Return the [x, y] coordinate for the center point of the cell that contains the specified text.  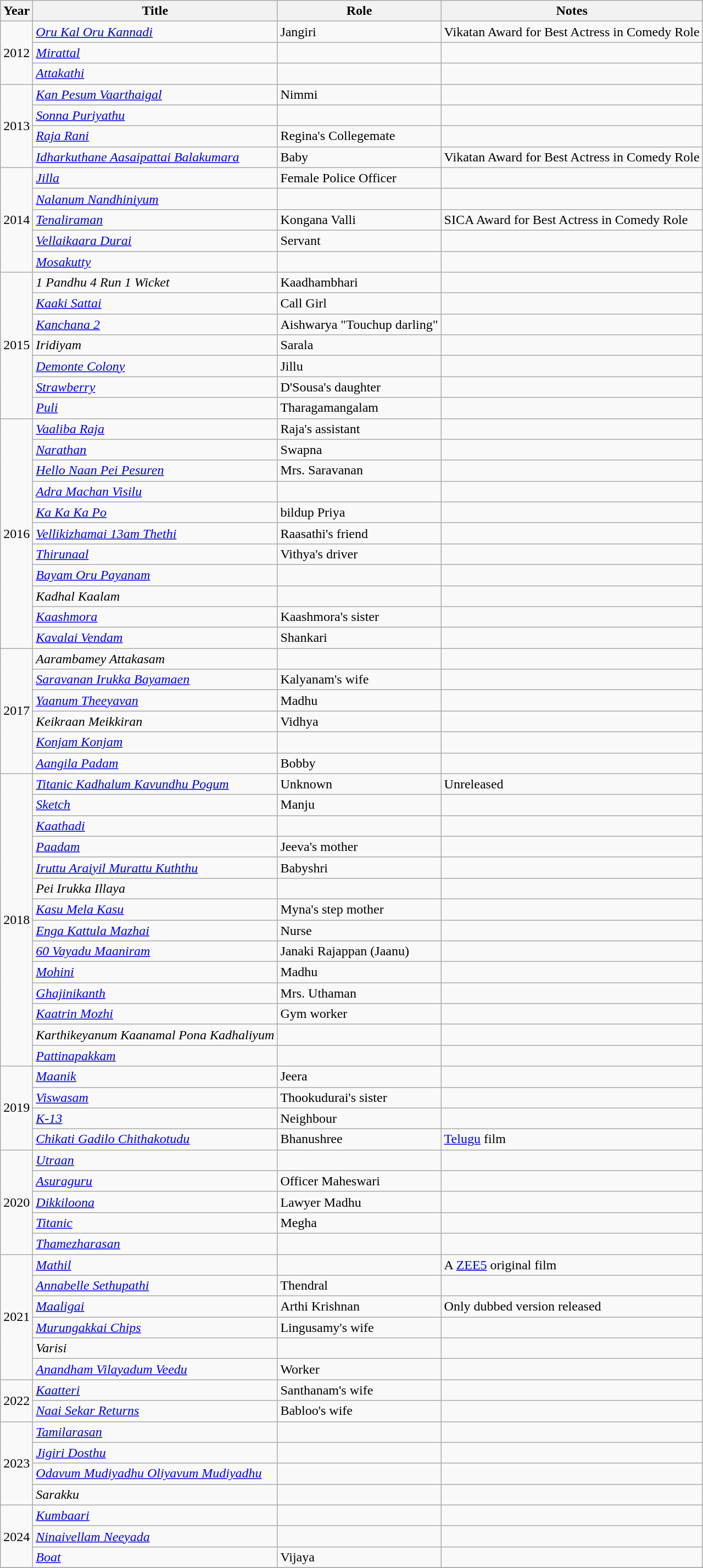
Kaatteri [155, 1390]
Officer Maheswari [359, 1181]
Mirattal [155, 53]
Mosakutty [155, 262]
Idharkuthane Aasaipattai Balakumara [155, 157]
Iridiyam [155, 345]
Nalanum Nandhiniyum [155, 199]
Mrs. Saravanan [359, 471]
Boat [155, 1557]
Mrs. Uthaman [359, 993]
Bobby [359, 763]
Bayam Oru Payanam [155, 575]
Megha [359, 1223]
Hello Naan Pei Pesuren [155, 471]
Year [16, 11]
Only dubbed version released [572, 1307]
Iruttu Araiyil Murattu Kuththu [155, 867]
Jangiri [359, 32]
Chikati Gadilo Chithakotudu [155, 1139]
Kalyanam's wife [359, 680]
Ghajinikanth [155, 993]
2012 [16, 53]
Annabelle Sethupathi [155, 1286]
Paadam [155, 847]
Naai Sekar Returns [155, 1411]
Vijaya [359, 1557]
Raja's assistant [359, 429]
Maaligai [155, 1307]
1 Pandhu 4 Run 1 Wicket [155, 283]
A ZEE5 original film [572, 1264]
Santhanam's wife [359, 1390]
Lingusamy's wife [359, 1328]
Sketch [155, 805]
Aarambamey Attakasam [155, 659]
Manju [359, 805]
Babyshri [359, 867]
Vellikizhamai 13am Thethi [155, 533]
Ka Ka Ka Po [155, 512]
Aangila Padam [155, 763]
Odavum Mudiyadhu Oliyavum Mudiyadhu [155, 1474]
2019 [16, 1108]
Anandham Vilayadum Veedu [155, 1369]
Kongana Valli [359, 220]
Kavalai Vendam [155, 638]
Bhanushree [359, 1139]
Tharagamangalam [359, 408]
Raasathi's friend [359, 533]
2014 [16, 220]
Tamilarasan [155, 1432]
Arthi Krishnan [359, 1307]
Role [359, 11]
2018 [16, 920]
Swapna [359, 450]
Shankari [359, 638]
2021 [16, 1317]
Myna's step mother [359, 909]
Regina's Collegemate [359, 136]
Baby [359, 157]
Female Police Officer [359, 178]
Jigiri Dosthu [155, 1453]
Unknown [359, 784]
Kaatrin Mozhi [155, 1014]
Kumbaari [155, 1515]
Call Girl [359, 304]
SICA Award for Best Actress in Comedy Role [572, 220]
Ninaivellam Neeyada [155, 1536]
Keikraan Meikkiran [155, 721]
Mathil [155, 1264]
Enga Kattula Mazhai [155, 931]
Varisi [155, 1348]
Pei Irukka Illaya [155, 888]
60 Vayadu Maaniram [155, 951]
Narathan [155, 450]
Vaaliba Raja [155, 429]
Kaashmora's sister [359, 617]
Kan Pesum Vaarthaigal [155, 94]
Puli [155, 408]
Jillu [359, 366]
Neighbour [359, 1118]
Aishwarya "Touchup darling" [359, 324]
2022 [16, 1401]
Murungakkai Chips [155, 1328]
2017 [16, 711]
K-13 [155, 1118]
Attakathi [155, 74]
Kadhal Kaalam [155, 596]
Notes [572, 11]
bildup Priya [359, 512]
Janaki Rajappan (Jaanu) [359, 951]
Jilla [155, 178]
Strawberry [155, 387]
Maanik [155, 1077]
D'Sousa's daughter [359, 387]
Viswasam [155, 1097]
2020 [16, 1202]
Telugu film [572, 1139]
Titanic Kadhalum Kavundhu Pogum [155, 784]
Kanchana 2 [155, 324]
2015 [16, 345]
Utraan [155, 1160]
Adra Machan Visilu [155, 491]
Vithya's driver [359, 554]
Lawyer Madhu [359, 1202]
Kasu Mela Kasu [155, 909]
2024 [16, 1536]
Sarala [359, 345]
Gym worker [359, 1014]
Konjam Konjam [155, 742]
Raja Rani [155, 136]
Yaanum Theeyavan [155, 701]
Pattinapakkam [155, 1056]
Nurse [359, 931]
Thookudurai's sister [359, 1097]
Vellaikaara Durai [155, 240]
Oru Kal Oru Kannadi [155, 32]
Saravanan Irukka Bayamaen [155, 680]
Dikkiloona [155, 1202]
2013 [16, 126]
2016 [16, 534]
Sarakku [155, 1494]
Tenaliraman [155, 220]
Kaadhambhari [359, 283]
Servant [359, 240]
Asuraguru [155, 1181]
Thamezharasan [155, 1244]
Jeera [359, 1077]
Babloo's wife [359, 1411]
Vidhya [359, 721]
Thendral [359, 1286]
Kaashmora [155, 617]
Unreleased [572, 784]
Kaathadi [155, 826]
Worker [359, 1369]
Demonte Colony [155, 366]
Titanic [155, 1223]
Kaaki Sattai [155, 304]
Mohini [155, 972]
Jeeva's mother [359, 847]
Karthikeyanum Kaanamal Pona Kadhaliyum [155, 1035]
Sonna Puriyathu [155, 115]
2023 [16, 1463]
Title [155, 11]
Thirunaal [155, 554]
Nimmi [359, 94]
